Search for the cell housing the specified text and yield its [X, Y] center coordinate. 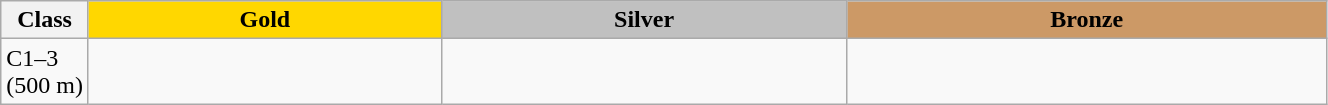
Silver [644, 20]
Class [45, 20]
C1–3 (500 m) [45, 72]
Gold [264, 20]
Bronze [1086, 20]
